Pinpoint the cell where the given text exists, returning its (x, y) midpoint coordinate. 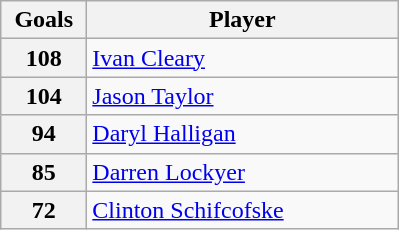
Player (242, 20)
85 (44, 172)
72 (44, 210)
Jason Taylor (242, 96)
Ivan Cleary (242, 58)
94 (44, 134)
Clinton Schifcofske (242, 210)
Goals (44, 20)
Darren Lockyer (242, 172)
Daryl Halligan (242, 134)
108 (44, 58)
104 (44, 96)
